Find where the given text appears and provide that cell's center as (X, Y) coordinate. 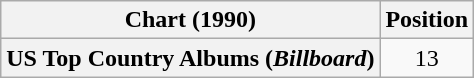
13 (427, 58)
Position (427, 20)
Chart (1990) (190, 20)
US Top Country Albums (Billboard) (190, 58)
